Return (x, y) of the center of cell containing provided text 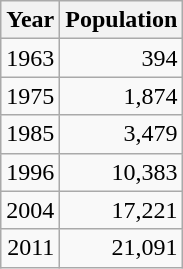
1996 (30, 172)
21,091 (122, 248)
1985 (30, 134)
2011 (30, 248)
1,874 (122, 96)
17,221 (122, 210)
Population (122, 20)
1963 (30, 58)
3,479 (122, 134)
394 (122, 58)
1975 (30, 96)
10,383 (122, 172)
Year (30, 20)
2004 (30, 210)
